Search for the cell housing the specified text and yield its [x, y] center coordinate. 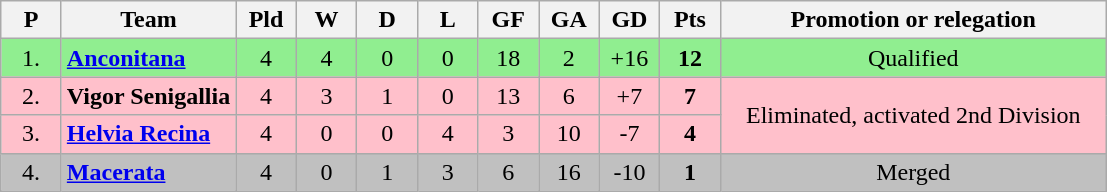
2. [32, 96]
13 [508, 96]
+16 [630, 58]
4. [32, 172]
2 [570, 58]
GF [508, 20]
Anconitana [148, 58]
7 [690, 96]
L [448, 20]
Pld [266, 20]
Team [148, 20]
GD [630, 20]
+7 [630, 96]
Qualified [913, 58]
12 [690, 58]
W [326, 20]
P [32, 20]
Merged [913, 172]
16 [570, 172]
10 [570, 134]
Helvia Recina [148, 134]
Promotion or relegation [913, 20]
Pts [690, 20]
GA [570, 20]
1. [32, 58]
-10 [630, 172]
Eliminated, activated 2nd Division [913, 115]
3. [32, 134]
-7 [630, 134]
D [388, 20]
Macerata [148, 172]
18 [508, 58]
Vigor Senigallia [148, 96]
